Identify which cell holds the provided text, then report its [x, y] central coordinate. 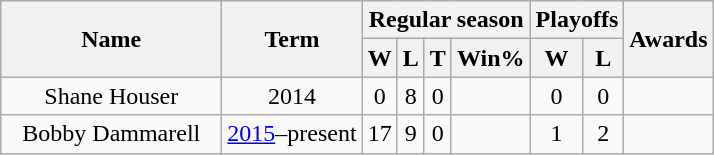
Awards [668, 39]
2015–present [292, 134]
Shane Houser [112, 96]
1 [556, 134]
T [438, 58]
17 [380, 134]
Name [112, 39]
Bobby Dammarell [112, 134]
2 [604, 134]
2014 [292, 96]
Regular season [446, 20]
8 [410, 96]
Win% [490, 58]
9 [410, 134]
Term [292, 39]
Playoffs [577, 20]
